Determine the (x, y) coordinate at the center of the cell enclosing the given text.  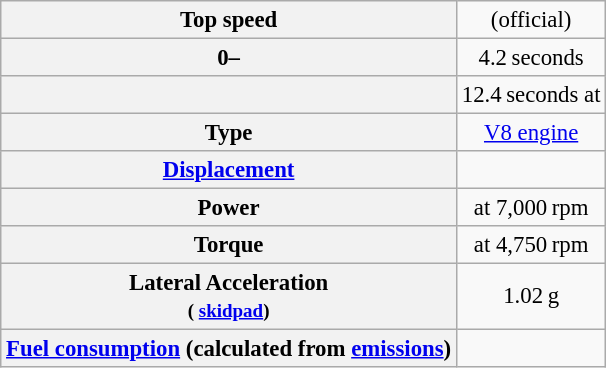
0– (229, 58)
Fuel consumption (calculated from emissions) (229, 348)
V8 engine (530, 133)
at 7,000 rpm (530, 208)
Type (229, 133)
1.02 g (530, 296)
4.2 seconds (530, 58)
Lateral Acceleration( skidpad) (229, 296)
Torque (229, 245)
12.4 seconds at (530, 95)
(official) (530, 20)
Displacement (229, 170)
at 4,750 rpm (530, 245)
Top speed (229, 20)
Power (229, 208)
